Locate the cell with the specified text and output its [X, Y] center coordinate. 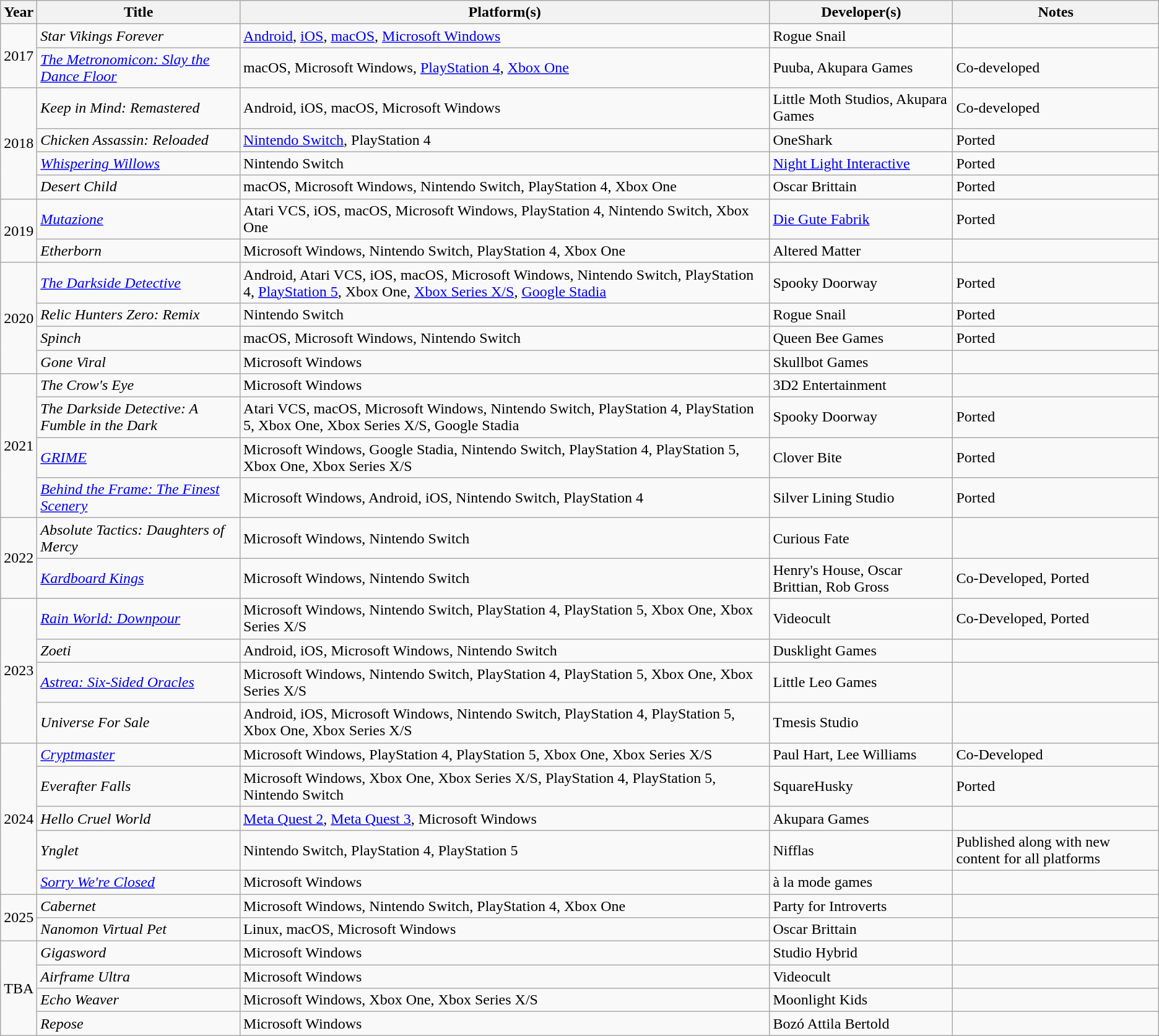
Microsoft Windows, Xbox One, Xbox Series X/S [505, 1000]
Kardboard Kings [139, 578]
The Metronomicon: Slay the Dance Floor [139, 68]
Co-Developed [1056, 754]
The Darkside Detective [139, 282]
Airframe Ultra [139, 977]
Android, iOS, Microsoft Windows, Nintendo Switch, PlayStation 4, PlayStation 5, Xbox One, Xbox Series X/S [505, 723]
Atari VCS, macOS, Microsoft Windows, Nintendo Switch, PlayStation 4, PlayStation 5, Xbox One, Xbox Series X/S, Google Stadia [505, 417]
Little Moth Studios, Akupara Games [861, 108]
Gigasword [139, 953]
Altered Matter [861, 251]
macOS, Microsoft Windows, PlayStation 4, Xbox One [505, 68]
Nintendo Switch, PlayStation 4 [505, 140]
Microsoft Windows, PlayStation 4, PlayStation 5, Xbox One, Xbox Series X/S [505, 754]
Desert Child [139, 187]
Queen Bee Games [861, 338]
Gone Viral [139, 362]
Everafter Falls [139, 786]
Akupara Games [861, 818]
Puuba, Akupara Games [861, 68]
Cabernet [139, 905]
Behind the Frame: The Finest Scenery [139, 498]
Astrea: Six-Sided Oracles [139, 682]
Ynglet [139, 850]
Skullbot Games [861, 362]
Absolute Tactics: Daughters of Mercy [139, 538]
Nifflas [861, 850]
2017 [19, 56]
GRIME [139, 458]
Repose [139, 1024]
Atari VCS, iOS, macOS, Microsoft Windows, PlayStation 4, Nintendo Switch, Xbox One [505, 219]
Henry's House, Oscar Brittian, Rob Gross [861, 578]
TBA [19, 988]
2025 [19, 917]
Spinch [139, 338]
Clover Bite [861, 458]
2023 [19, 671]
3D2 Entertainment [861, 386]
Zoeti [139, 650]
Microsoft Windows, Google Stadia, Nintendo Switch, PlayStation 4, PlayStation 5, Xbox One, Xbox Series X/S [505, 458]
2024 [19, 818]
2018 [19, 144]
Sorry We're Closed [139, 882]
Nintendo Switch, PlayStation 4, PlayStation 5 [505, 850]
SquareHusky [861, 786]
The Darkside Detective: A Fumble in the Dark [139, 417]
Linux, macOS, Microsoft Windows [505, 930]
Bozó Attila Bertold [861, 1024]
Published along with new content for all platforms [1056, 850]
Night Light Interactive [861, 163]
macOS, Microsoft Windows, Nintendo Switch, PlayStation 4, Xbox One [505, 187]
Tmesis Studio [861, 723]
Keep in Mind: Remastered [139, 108]
Studio Hybrid [861, 953]
Little Leo Games [861, 682]
Whispering Willows [139, 163]
Star Vikings Forever [139, 36]
Echo Weaver [139, 1000]
Year [19, 12]
Cryptmaster [139, 754]
Title [139, 12]
Moonlight Kids [861, 1000]
Curious Fate [861, 538]
Android, Atari VCS, iOS, macOS, Microsoft Windows, Nintendo Switch, PlayStation 4, PlayStation 5, Xbox One, Xbox Series X/S, Google Stadia [505, 282]
macOS, Microsoft Windows, Nintendo Switch [505, 338]
OneShark [861, 140]
Etherborn [139, 251]
Party for Introverts [861, 905]
Microsoft Windows, Xbox One, Xbox Series X/S, PlayStation 4, PlayStation 5, Nintendo Switch [505, 786]
2019 [19, 230]
Rain World: Downpour [139, 619]
Die Gute Fabrik [861, 219]
Android, iOS, Microsoft Windows, Nintendo Switch [505, 650]
Relic Hunters Zero: Remix [139, 314]
Paul Hart, Lee Williams [861, 754]
Developer(s) [861, 12]
The Crow's Eye [139, 386]
2022 [19, 558]
Nanomon Virtual Pet [139, 930]
Silver Lining Studio [861, 498]
Chicken Assassin: Reloaded [139, 140]
Hello Cruel World [139, 818]
à la mode games [861, 882]
Notes [1056, 12]
Meta Quest 2, Meta Quest 3, Microsoft Windows [505, 818]
Platform(s) [505, 12]
Microsoft Windows, Android, iOS, Nintendo Switch, PlayStation 4 [505, 498]
Mutazione [139, 219]
Universe For Sale [139, 723]
2020 [19, 318]
Dusklight Games [861, 650]
2021 [19, 446]
